For the text-containing cell, return its midpoint in (x, y) coordinate format. 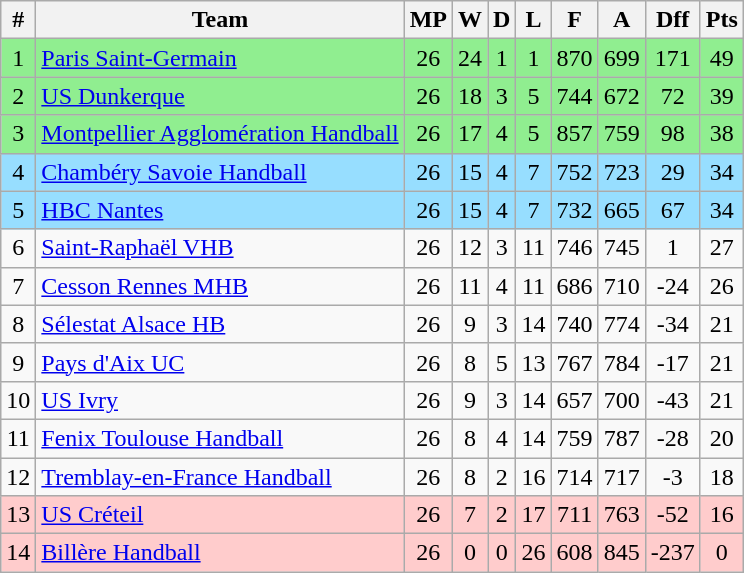
Sélestat Alsace HB (220, 324)
-52 (672, 515)
A (622, 20)
744 (574, 96)
857 (574, 134)
-24 (672, 286)
Montpellier Agglomération Handball (220, 134)
72 (672, 96)
38 (722, 134)
608 (574, 553)
Paris Saint-Germain (220, 58)
29 (672, 172)
686 (574, 286)
L (534, 20)
-3 (672, 477)
10 (18, 400)
Saint-Raphaël VHB (220, 248)
700 (622, 400)
-43 (672, 400)
699 (622, 58)
67 (672, 210)
787 (622, 438)
746 (574, 248)
740 (574, 324)
714 (574, 477)
Team (220, 20)
665 (622, 210)
657 (574, 400)
98 (672, 134)
D (502, 20)
710 (622, 286)
MP (428, 20)
US Dunkerque (220, 96)
711 (574, 515)
F (574, 20)
672 (622, 96)
Billère Handball (220, 553)
49 (722, 58)
-28 (672, 438)
Pays d'Aix UC (220, 362)
-34 (672, 324)
Pts (722, 20)
39 (722, 96)
-237 (672, 553)
20 (722, 438)
W (470, 20)
Fenix Toulouse Handball (220, 438)
767 (574, 362)
845 (622, 553)
774 (622, 324)
745 (622, 248)
27 (722, 248)
6 (18, 248)
Chambéry Savoie Handball (220, 172)
723 (622, 172)
784 (622, 362)
752 (574, 172)
24 (470, 58)
717 (622, 477)
HBC Nantes (220, 210)
# (18, 20)
Tremblay-en-France Handball (220, 477)
Dff (672, 20)
171 (672, 58)
-17 (672, 362)
870 (574, 58)
732 (574, 210)
Cesson Rennes MHB (220, 286)
763 (622, 515)
US Ivry (220, 400)
US Créteil (220, 515)
